Return [x, y] of the center of cell containing provided text 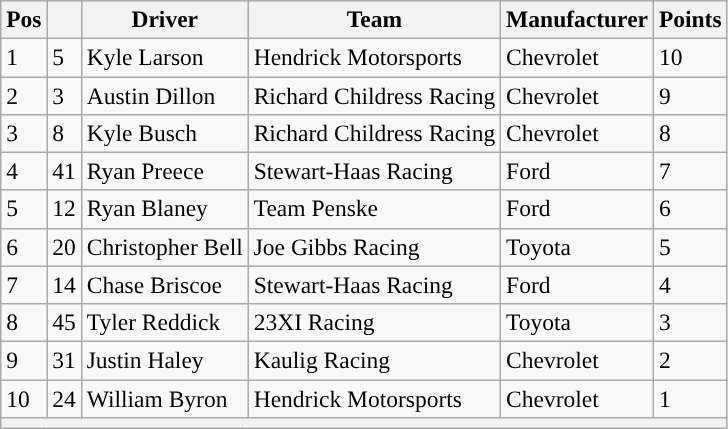
Chase Briscoe [164, 285]
23XI Racing [374, 322]
Austin Dillon [164, 95]
14 [64, 285]
41 [64, 171]
William Byron [164, 398]
Christopher Bell [164, 247]
Manufacturer [578, 19]
Ryan Blaney [164, 209]
Driver [164, 19]
Team [374, 19]
Justin Haley [164, 360]
Kyle Busch [164, 133]
Pos [24, 19]
Tyler Reddick [164, 322]
Joe Gibbs Racing [374, 247]
Ryan Preece [164, 171]
Team Penske [374, 209]
24 [64, 398]
Kyle Larson [164, 57]
20 [64, 247]
45 [64, 322]
Kaulig Racing [374, 360]
31 [64, 360]
Points [690, 19]
12 [64, 209]
